Provide the [X, Y] coordinate of the cell's center where the given text is located.  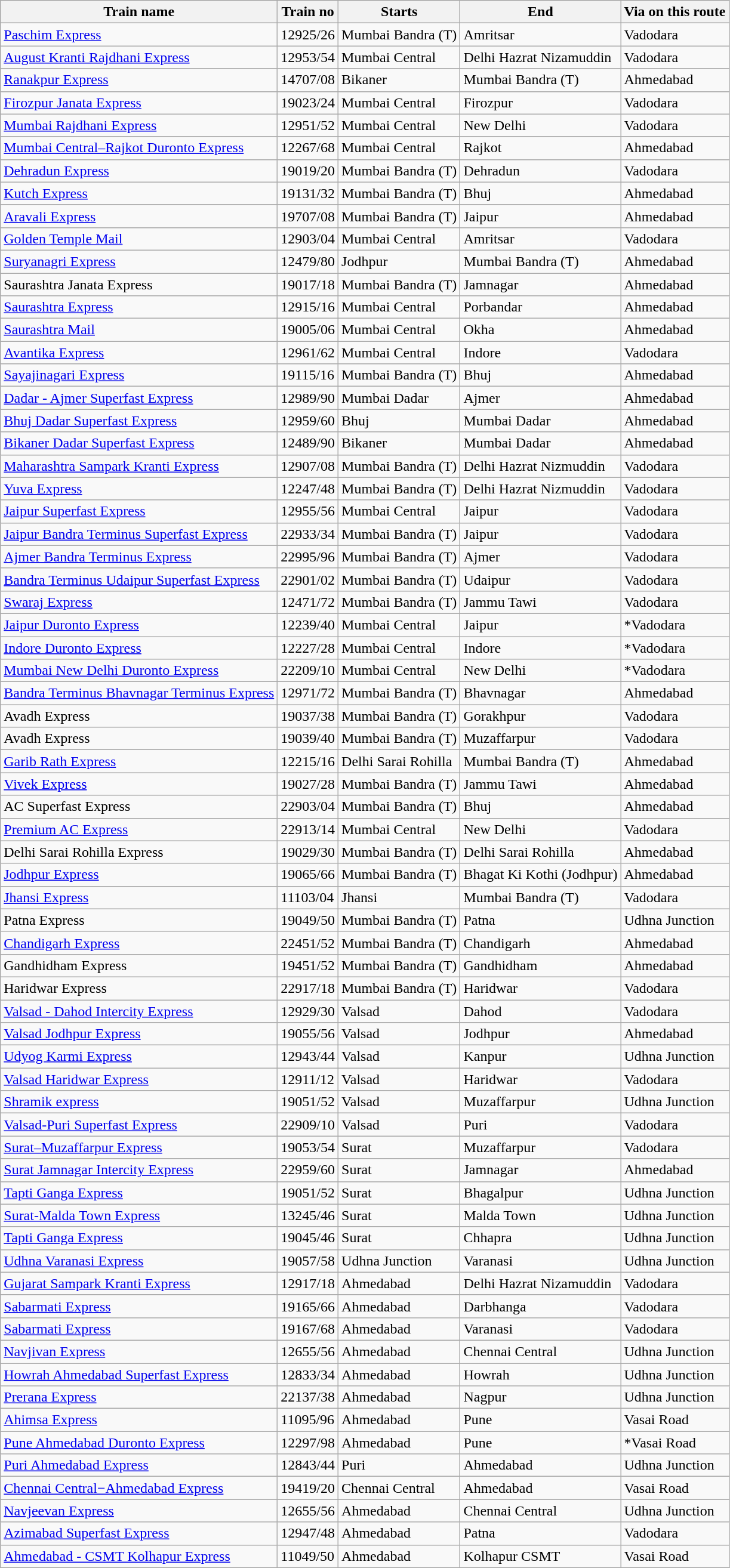
Haridwar Express [139, 988]
Swaraj Express [139, 602]
Suryanagri Express [139, 261]
Dehradun [541, 171]
Indore Duronto Express [139, 647]
22933/34 [308, 534]
12951/52 [308, 125]
Mumbai Central–Rajkot Duronto Express [139, 148]
19037/38 [308, 716]
12843/44 [308, 1465]
Malda Town [541, 1215]
12489/90 [308, 443]
Ahimsa Express [139, 1420]
22137/38 [308, 1397]
Train name [139, 12]
22903/04 [308, 807]
14707/08 [308, 80]
Saurashtra Mail [139, 330]
12943/44 [308, 1057]
Surat-Malda Town Express [139, 1215]
11103/04 [308, 897]
12215/16 [308, 761]
Garib Rath Express [139, 761]
Avantika Express [139, 353]
Howrah [541, 1374]
Chennai Central−Ahmedabad Express [139, 1488]
22451/52 [308, 943]
12267/68 [308, 148]
12959/60 [308, 421]
Udaipur [541, 579]
12227/28 [308, 647]
19451/52 [308, 965]
19045/46 [308, 1238]
Saurashtra Janata Express [139, 285]
11095/96 [308, 1420]
Saurashtra Express [139, 307]
12917/18 [308, 1283]
Train no [308, 12]
22995/96 [308, 557]
Valsad Jodhpur Express [139, 1034]
19039/40 [308, 739]
22901/02 [308, 579]
Okha [541, 330]
19027/28 [308, 784]
*Vasai Road [674, 1443]
Jaipur Superfast Express [139, 511]
Prerana Express [139, 1397]
Rajkot [541, 148]
Bandra Terminus Udaipur Superfast Express [139, 579]
Firozpur Janata Express [139, 103]
Puri Ahmedabad Express [139, 1465]
Chhapra [541, 1238]
22959/60 [308, 1170]
Gandhidham Express [139, 965]
Chandigarh Express [139, 943]
Howrah Ahmedabad Superfast Express [139, 1374]
Bandra Terminus Bhavnagar Terminus Express [139, 693]
22909/10 [308, 1125]
Jhansi [399, 897]
Sayajinagari Express [139, 375]
Chandigarh [541, 943]
Mumbai Rajdhani Express [139, 125]
Shramik express [139, 1102]
12961/62 [308, 353]
Gandhidham [541, 965]
Nagpur [541, 1397]
Mumbai New Delhi Duronto Express [139, 671]
Ajmer Bandra Terminus Express [139, 557]
Valsad-Puri Superfast Express [139, 1125]
12971/72 [308, 693]
Surat–Muzaffarpur Express [139, 1147]
12471/72 [308, 602]
August Kranti Rajdhani Express [139, 57]
19055/56 [308, 1034]
Golden Temple Mail [139, 239]
12907/08 [308, 466]
19049/50 [308, 920]
Porbandar [541, 307]
Navjivan Express [139, 1351]
11049/50 [308, 1556]
12915/16 [308, 307]
19065/66 [308, 875]
Bhagalpur [541, 1193]
Bikaner Dadar Superfast Express [139, 443]
22917/18 [308, 988]
19131/32 [308, 193]
End [541, 12]
13245/46 [308, 1215]
AC Superfast Express [139, 807]
Bhagat Ki Kothi (Jodhpur) [541, 875]
19019/20 [308, 171]
Jhansi Express [139, 897]
Kolhapur CSMT [541, 1556]
Yuva Express [139, 489]
Valsad - Dahod Intercity Express [139, 1011]
12925/26 [308, 35]
Pune Ahmedabad Duronto Express [139, 1443]
Gujarat Sampark Kranti Express [139, 1283]
Aravali Express [139, 216]
Delhi Sarai Rohilla Express [139, 852]
Surat Jamnagar Intercity Express [139, 1170]
19057/58 [308, 1261]
19165/66 [308, 1306]
22913/14 [308, 829]
Kutch Express [139, 193]
Firozpur [541, 103]
19029/30 [308, 852]
Udhna Varanasi Express [139, 1261]
Jaipur Duronto Express [139, 625]
19017/18 [308, 285]
22209/10 [308, 671]
Darbhanga [541, 1306]
Premium AC Express [139, 829]
Gorakhpur [541, 716]
Kanpur [541, 1057]
Dahod [541, 1011]
12989/90 [308, 398]
Ranakpur Express [139, 80]
Dehradun Express [139, 171]
12247/48 [308, 489]
19053/54 [308, 1147]
19419/20 [308, 1488]
12297/98 [308, 1443]
Ahmedabad - CSMT Kolhapur Express [139, 1556]
Jaipur Bandra Terminus Superfast Express [139, 534]
Dadar - Ajmer Superfast Express [139, 398]
Udyog Karmi Express [139, 1057]
Valsad Haridwar Express [139, 1079]
19167/68 [308, 1329]
12911/12 [308, 1079]
Patna Express [139, 920]
12903/04 [308, 239]
12947/48 [308, 1533]
Jodhpur Express [139, 875]
Via on this route [674, 12]
Vivek Express [139, 784]
12929/30 [308, 1011]
12479/80 [308, 261]
Bhuj Dadar Superfast Express [139, 421]
12953/54 [308, 57]
Paschim Express [139, 35]
Starts [399, 12]
19115/16 [308, 375]
Maharashtra Sampark Kranti Express [139, 466]
Navjeevan Express [139, 1511]
12955/56 [308, 511]
Bhavnagar [541, 693]
12239/40 [308, 625]
12833/34 [308, 1374]
Azimabad Superfast Express [139, 1533]
19707/08 [308, 216]
19023/24 [308, 103]
19005/06 [308, 330]
